Output the [x, y] coordinate of the center of the cell containing the given text.  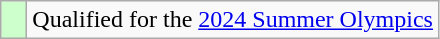
Qualified for the 2024 Summer Olympics [233, 20]
